Find where the given text appears and provide that cell's center as [X, Y] coordinate. 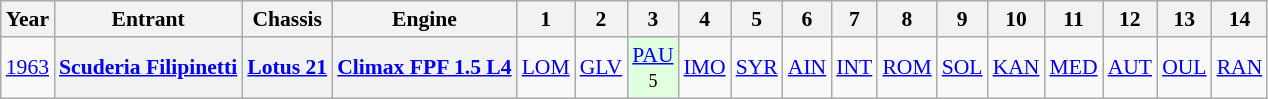
8 [906, 19]
Lotus 21 [287, 68]
INT [854, 68]
5 [757, 19]
Climax FPF 1.5 L4 [424, 68]
ROM [906, 68]
SYR [757, 68]
1 [546, 19]
Scuderia Filipinetti [148, 68]
7 [854, 19]
LOM [546, 68]
6 [807, 19]
IMO [705, 68]
14 [1240, 19]
12 [1130, 19]
GLV [602, 68]
2 [602, 19]
Engine [424, 19]
13 [1184, 19]
SOL [962, 68]
9 [962, 19]
4 [705, 19]
AIN [807, 68]
AUT [1130, 68]
Chassis [287, 19]
3 [652, 19]
Entrant [148, 19]
MED [1073, 68]
OUL [1184, 68]
RAN [1240, 68]
1963 [28, 68]
Year [28, 19]
11 [1073, 19]
PAU5 [652, 68]
10 [1016, 19]
KAN [1016, 68]
